Locate the cell with the specified text and output its [X, Y] center coordinate. 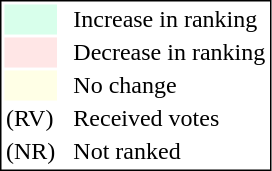
No change [170, 85]
(RV) [30, 119]
Not ranked [170, 151]
(NR) [30, 151]
Increase in ranking [170, 19]
Decrease in ranking [170, 53]
Received votes [170, 119]
